Scan for the cell matching the given text and deliver its [X, Y] coordinate at center. 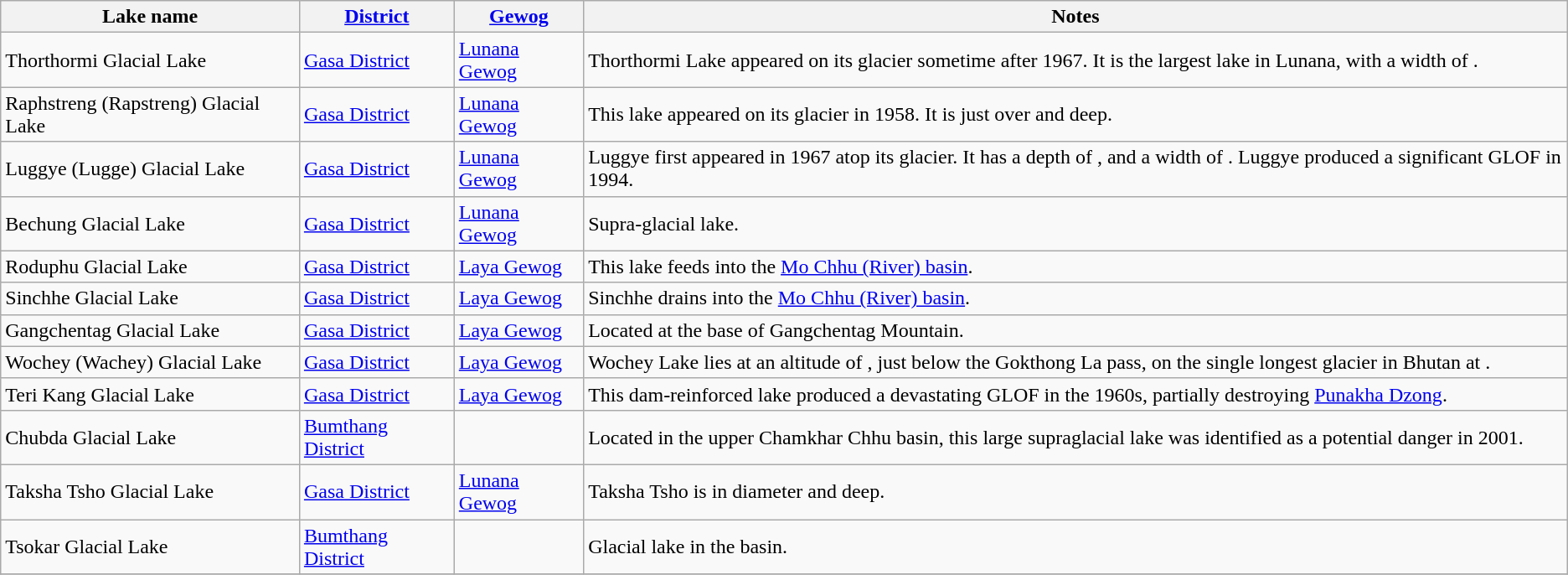
Gangchentag Glacial Lake [151, 330]
District [377, 17]
Luggye (Lugge) Glacial Lake [151, 169]
Taksha Tsho Glacial Lake [151, 491]
Luggye first appeared in 1967 atop its glacier. It has a depth of , and a width of . Luggye produced a significant GLOF in 1994. [1075, 169]
Bechung Glacial Lake [151, 223]
Gewog [518, 17]
Teri Kang Glacial Lake [151, 394]
Tsokar Glacial Lake [151, 547]
Lake name [151, 17]
Supra-glacial lake. [1075, 223]
This dam-reinforced lake produced a devastating GLOF in the 1960s, partially destroying Punakha Dzong. [1075, 394]
Chubda Glacial Lake [151, 438]
Wochey Lake lies at an altitude of , just below the Gokthong La pass, on the single longest glacier in Bhutan at . [1075, 362]
Wochey (Wachey) Glacial Lake [151, 362]
Glacial lake in the basin. [1075, 547]
Sinchhe drains into the Mo Chhu (River) basin. [1075, 298]
Located in the upper Chamkhar Chhu basin, this large supraglacial lake was identified as a potential danger in 2001. [1075, 438]
Raphstreng (Rapstreng) Glacial Lake [151, 114]
This lake feeds into the Mo Chhu (River) basin. [1075, 267]
Notes [1075, 17]
Located at the base of Gangchentag Mountain. [1075, 330]
Thorthormi Glacial Lake [151, 60]
Sinchhe Glacial Lake [151, 298]
This lake appeared on its glacier in 1958. It is just over and deep. [1075, 114]
Roduphu Glacial Lake [151, 267]
Thorthormi Lake appeared on its glacier sometime after 1967. It is the largest lake in Lunana, with a width of . [1075, 60]
Taksha Tsho is in diameter and deep. [1075, 491]
